For the text-containing cell, return its midpoint in (x, y) coordinate format. 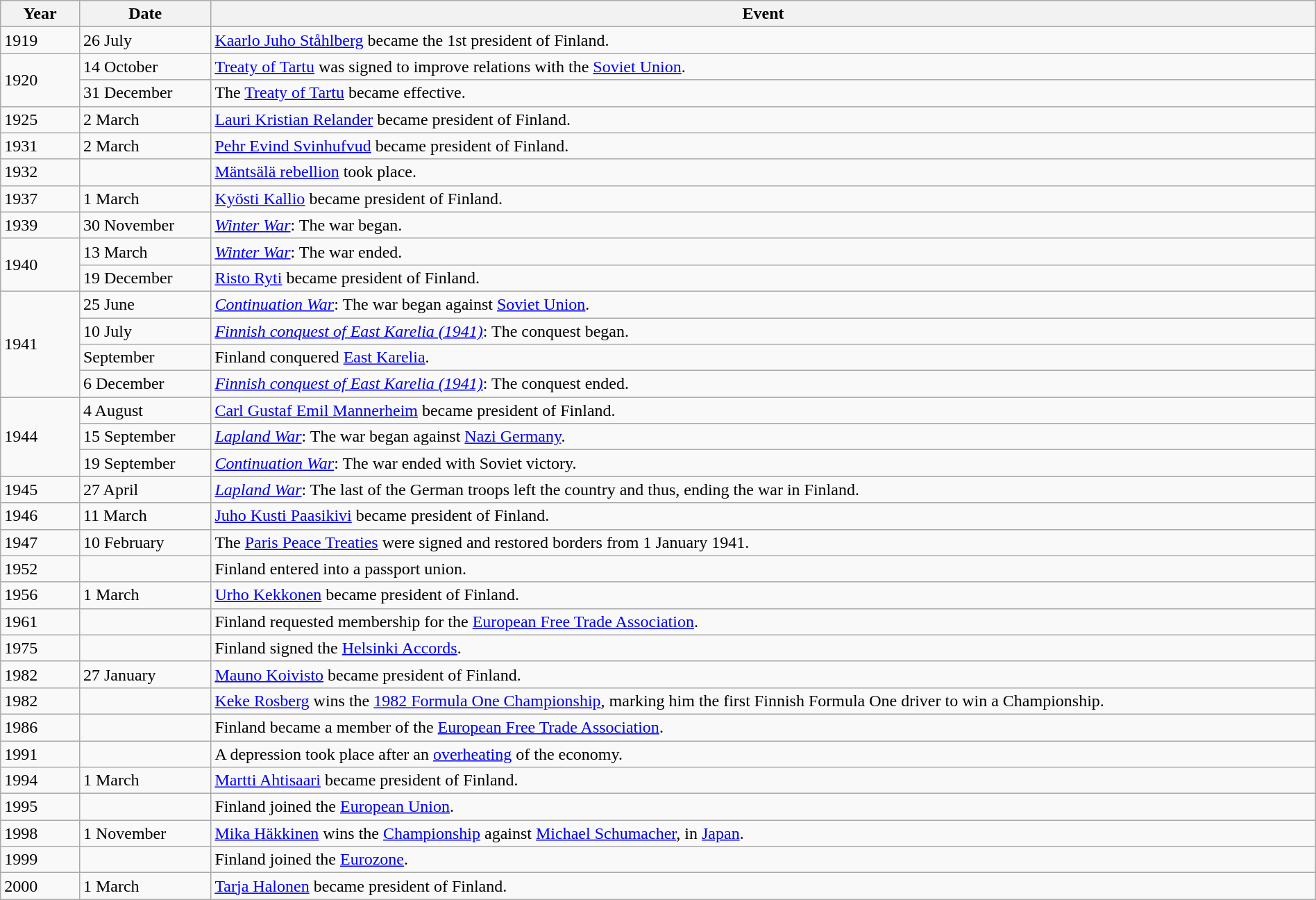
2000 (40, 886)
26 July (144, 40)
30 November (144, 225)
Tarja Halonen became president of Finland. (764, 886)
1937 (40, 199)
10 July (144, 331)
Continuation War: The war began against Soviet Union. (764, 304)
Finland became a member of the European Free Trade Association. (764, 727)
1999 (40, 860)
Continuation War: The war ended with Soviet victory. (764, 463)
1995 (40, 807)
Finnish conquest of East Karelia (1941): The conquest ended. (764, 384)
1940 (40, 265)
Treaty of Tartu was signed to improve relations with the Soviet Union. (764, 67)
The Paris Peace Treaties were signed and restored borders from 1 January 1941. (764, 542)
Lapland War: The last of the German troops left the country and thus, ending the war in Finland. (764, 490)
Kyösti Kallio became president of Finland. (764, 199)
10 February (144, 542)
1952 (40, 569)
Finnish conquest of East Karelia (1941): The conquest began. (764, 331)
Juho Kusti Paasikivi became president of Finland. (764, 516)
11 March (144, 516)
1986 (40, 727)
27 April (144, 490)
1994 (40, 781)
1919 (40, 40)
1925 (40, 119)
15 September (144, 437)
27 January (144, 674)
19 December (144, 278)
Lauri Kristian Relander became president of Finland. (764, 119)
1920 (40, 80)
Kaarlo Juho Ståhlberg became the 1st president of Finland. (764, 40)
1946 (40, 516)
Event (764, 14)
1975 (40, 648)
September (144, 358)
Finland signed the Helsinki Accords. (764, 648)
1998 (40, 833)
A depression took place after an overheating of the economy. (764, 753)
1 November (144, 833)
Keke Rosberg wins the 1982 Formula One Championship, marking him the first Finnish Formula One driver to win a Championship. (764, 701)
1947 (40, 542)
Year (40, 14)
Winter War: The war ended. (764, 251)
Urho Kekkonen became president of Finland. (764, 595)
The Treaty of Tartu became effective. (764, 93)
Finland joined the Eurozone. (764, 860)
1944 (40, 437)
Lapland War: The war began against Nazi Germany. (764, 437)
1939 (40, 225)
Mauno Koivisto became president of Finland. (764, 674)
1956 (40, 595)
Finland requested membership for the European Free Trade Association. (764, 622)
1941 (40, 344)
1961 (40, 622)
Finland joined the European Union. (764, 807)
Martti Ahtisaari became president of Finland. (764, 781)
1931 (40, 146)
19 September (144, 463)
Carl Gustaf Emil Mannerheim became president of Finland. (764, 410)
1932 (40, 172)
Finland entered into a passport union. (764, 569)
Mäntsälä rebellion took place. (764, 172)
Finland conquered East Karelia. (764, 358)
Mika Häkkinen wins the Championship against Michael Schumacher, in Japan. (764, 833)
4 August (144, 410)
1991 (40, 753)
1945 (40, 490)
Pehr Evind Svinhufvud became president of Finland. (764, 146)
14 October (144, 67)
6 December (144, 384)
31 December (144, 93)
25 June (144, 304)
Risto Ryti became president of Finland. (764, 278)
13 March (144, 251)
Date (144, 14)
Winter War: The war began. (764, 225)
